Capture the cell that displays the provided text and extract its (X, Y) central coordinate. 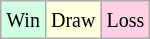
Win (24, 20)
Loss (126, 20)
Draw (72, 20)
